Return [x, y] of the center of cell containing provided text 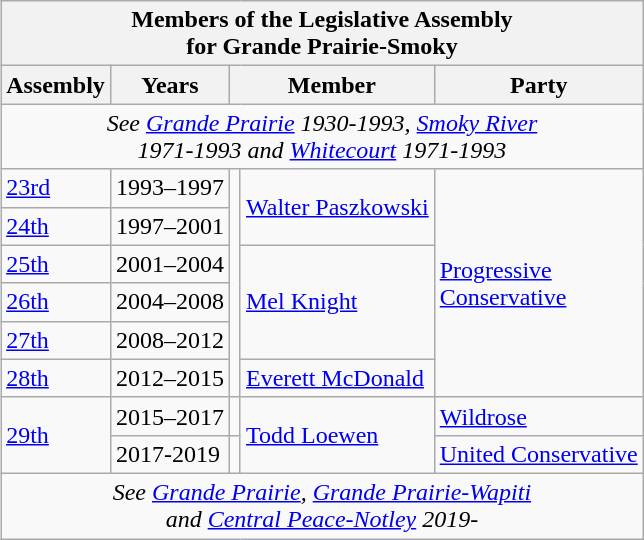
2004–2008 [170, 302]
Years [170, 85]
Party [538, 85]
28th [56, 378]
26th [56, 302]
Member [332, 85]
25th [56, 264]
ProgressiveConservative [538, 283]
1993–1997 [170, 188]
27th [56, 340]
Wildrose [538, 416]
Everett McDonald [337, 378]
United Conservative [538, 454]
24th [56, 226]
29th [56, 435]
2015–2017 [170, 416]
See Grande Prairie 1930-1993, Smoky River 1971-1993 and Whitecourt 1971-1993 [322, 136]
See Grande Prairie, Grande Prairie-Wapiti and Central Peace-Notley 2019- [322, 506]
Mel Knight [337, 302]
Assembly [56, 85]
2008–2012 [170, 340]
2017-2019 [170, 454]
Todd Loewen [337, 435]
Members of the Legislative Assembly for Grande Prairie-Smoky [322, 34]
Walter Paszkowski [337, 207]
23rd [56, 188]
2001–2004 [170, 264]
1997–2001 [170, 226]
2012–2015 [170, 378]
